Scan for the cell matching the given text and deliver its (x, y) coordinate at center. 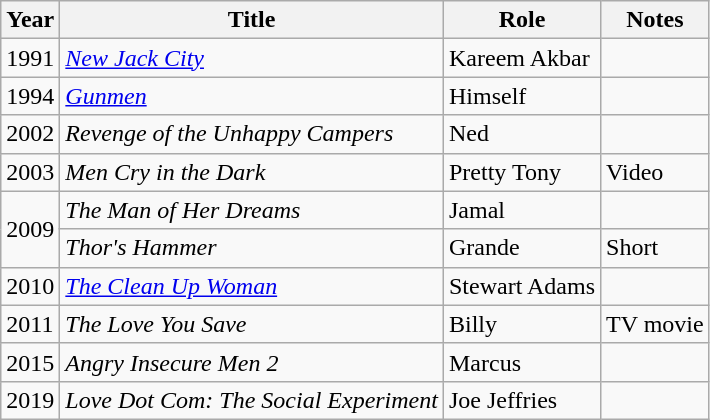
1994 (30, 96)
2003 (30, 172)
Role (522, 20)
2019 (30, 400)
Year (30, 20)
Billy (522, 324)
Thor's Hammer (252, 248)
2015 (30, 362)
Kareem Akbar (522, 58)
Love Dot Com: The Social Experiment (252, 400)
Short (656, 248)
2009 (30, 229)
The Love You Save (252, 324)
Angry Insecure Men 2 (252, 362)
1991 (30, 58)
Stewart Adams (522, 286)
Ned (522, 134)
Notes (656, 20)
Pretty Tony (522, 172)
2011 (30, 324)
The Clean Up Woman (252, 286)
TV movie (656, 324)
2010 (30, 286)
Grande (522, 248)
New Jack City (252, 58)
Men Cry in the Dark (252, 172)
2002 (30, 134)
Jamal (522, 210)
Revenge of the Unhappy Campers (252, 134)
The Man of Her Dreams (252, 210)
Marcus (522, 362)
Title (252, 20)
Video (656, 172)
Joe Jeffries (522, 400)
Himself (522, 96)
Gunmen (252, 96)
